For the text-containing cell, return its midpoint in [X, Y] coordinate format. 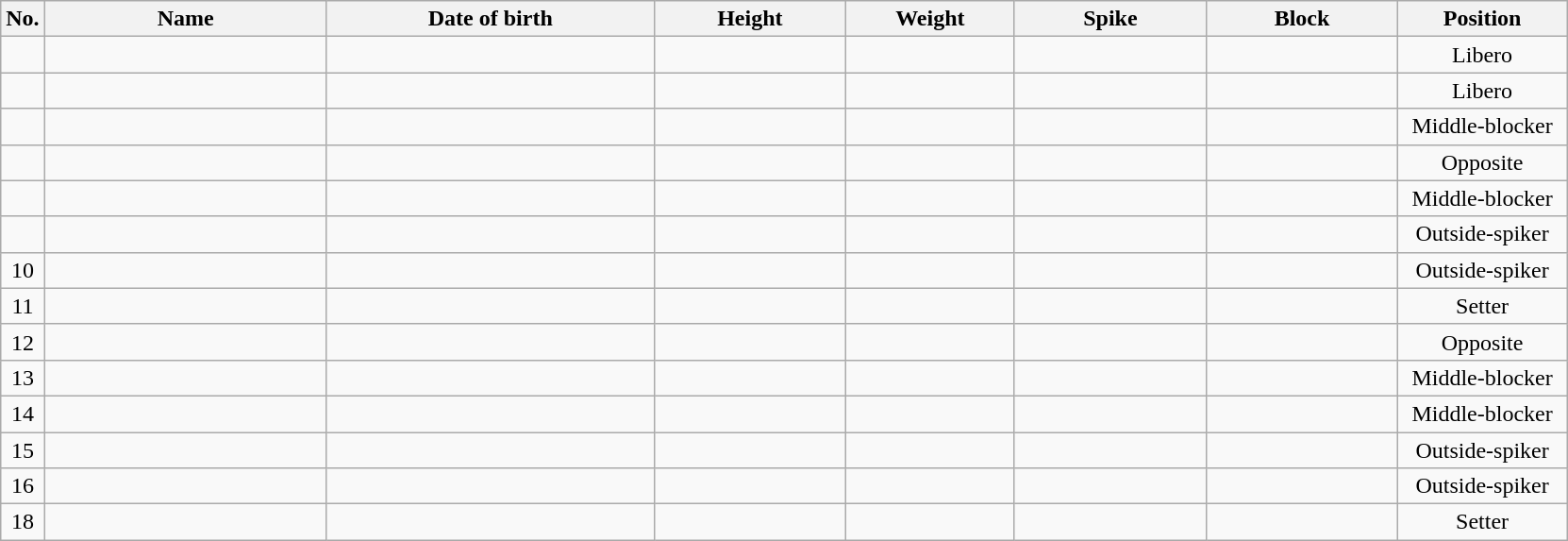
Date of birth [491, 19]
Weight [930, 19]
Name [185, 19]
Spike [1109, 19]
10 [23, 270]
11 [23, 306]
14 [23, 414]
13 [23, 378]
15 [23, 450]
Block [1302, 19]
12 [23, 342]
No. [23, 19]
Position [1483, 19]
16 [23, 486]
Height [749, 19]
18 [23, 522]
